Provide the (X, Y) coordinate of the cell's center where the given text is located.  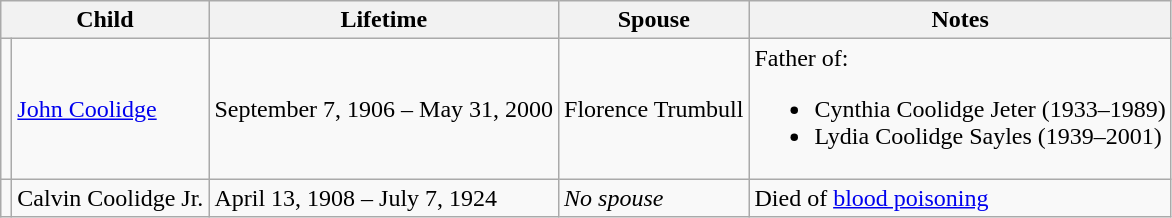
Notes (960, 20)
Father of:Cynthia Coolidge Jeter (1933–1989)Lydia Coolidge Sayles (1939–2001) (960, 109)
No spouse (654, 198)
Died of blood poisoning (960, 198)
John Coolidge (110, 109)
Child (105, 20)
September 7, 1906 – May 31, 2000 (384, 109)
Florence Trumbull (654, 109)
Calvin Coolidge Jr. (110, 198)
Lifetime (384, 20)
Spouse (654, 20)
April 13, 1908 – July 7, 1924 (384, 198)
